Detect which cell encompasses the target text, then output its [X, Y] center coordinate. 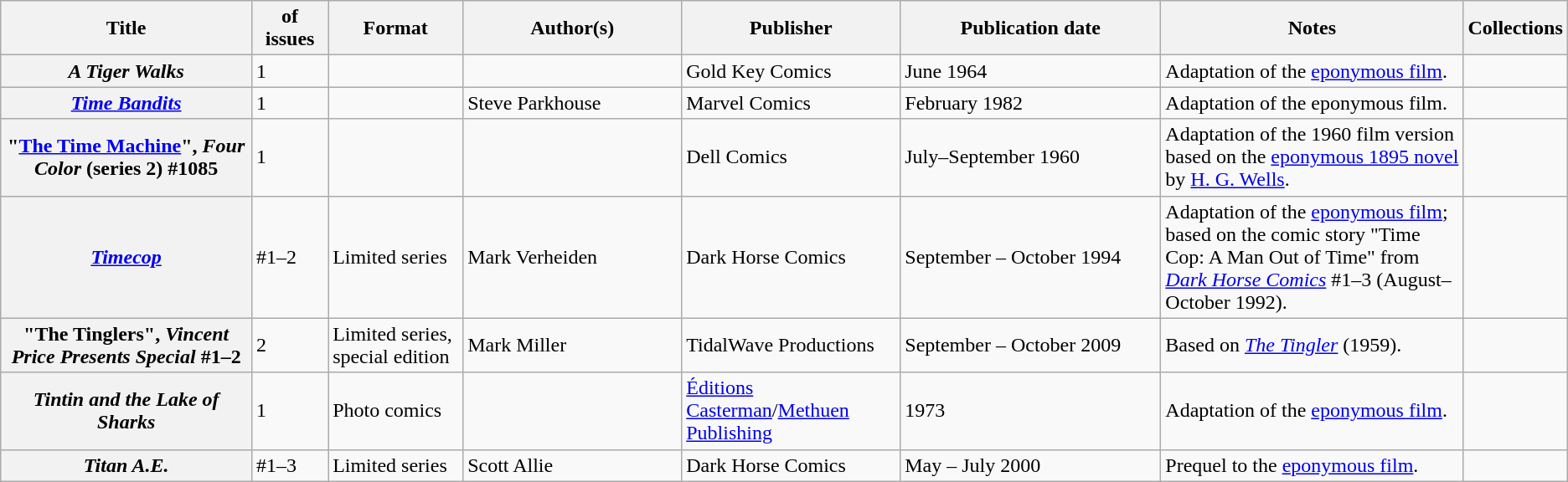
#1–3 [290, 465]
Publisher [791, 28]
A Tiger Walks [126, 71]
Adaptation of the eponymous film; based on the comic story "Time Cop: A Man Out of Time" from Dark Horse Comics #1–3 (August–October 1992). [1312, 257]
Tintin and the Lake of Sharks [126, 411]
1973 [1030, 411]
Dell Comics [791, 157]
2 [290, 345]
Scott Allie [573, 465]
Title [126, 28]
Collections [1515, 28]
#1–2 [290, 257]
Timecop [126, 257]
Éditions Casterman/Methuen Publishing [791, 411]
Publication date [1030, 28]
Prequel to the eponymous film. [1312, 465]
Adaptation of the 1960 film version based on the eponymous 1895 novel by H. G. Wells. [1312, 157]
Notes [1312, 28]
Gold Key Comics [791, 71]
Format [395, 28]
June 1964 [1030, 71]
Author(s) [573, 28]
Time Bandits [126, 103]
Steve Parkhouse [573, 103]
Mark Miller [573, 345]
Limited series, special edition [395, 345]
September – October 1994 [1030, 257]
Based on The Tingler (1959). [1312, 345]
September – October 2009 [1030, 345]
Photo comics [395, 411]
Mark Verheiden [573, 257]
of issues [290, 28]
TidalWave Productions [791, 345]
"The Time Machine", Four Color (series 2) #1085 [126, 157]
February 1982 [1030, 103]
Marvel Comics [791, 103]
May – July 2000 [1030, 465]
Titan A.E. [126, 465]
"The Tinglers", Vincent Price Presents Special #1–2 [126, 345]
July–September 1960 [1030, 157]
